From the cell containing the given text, extract its center point as (x, y) coordinate. 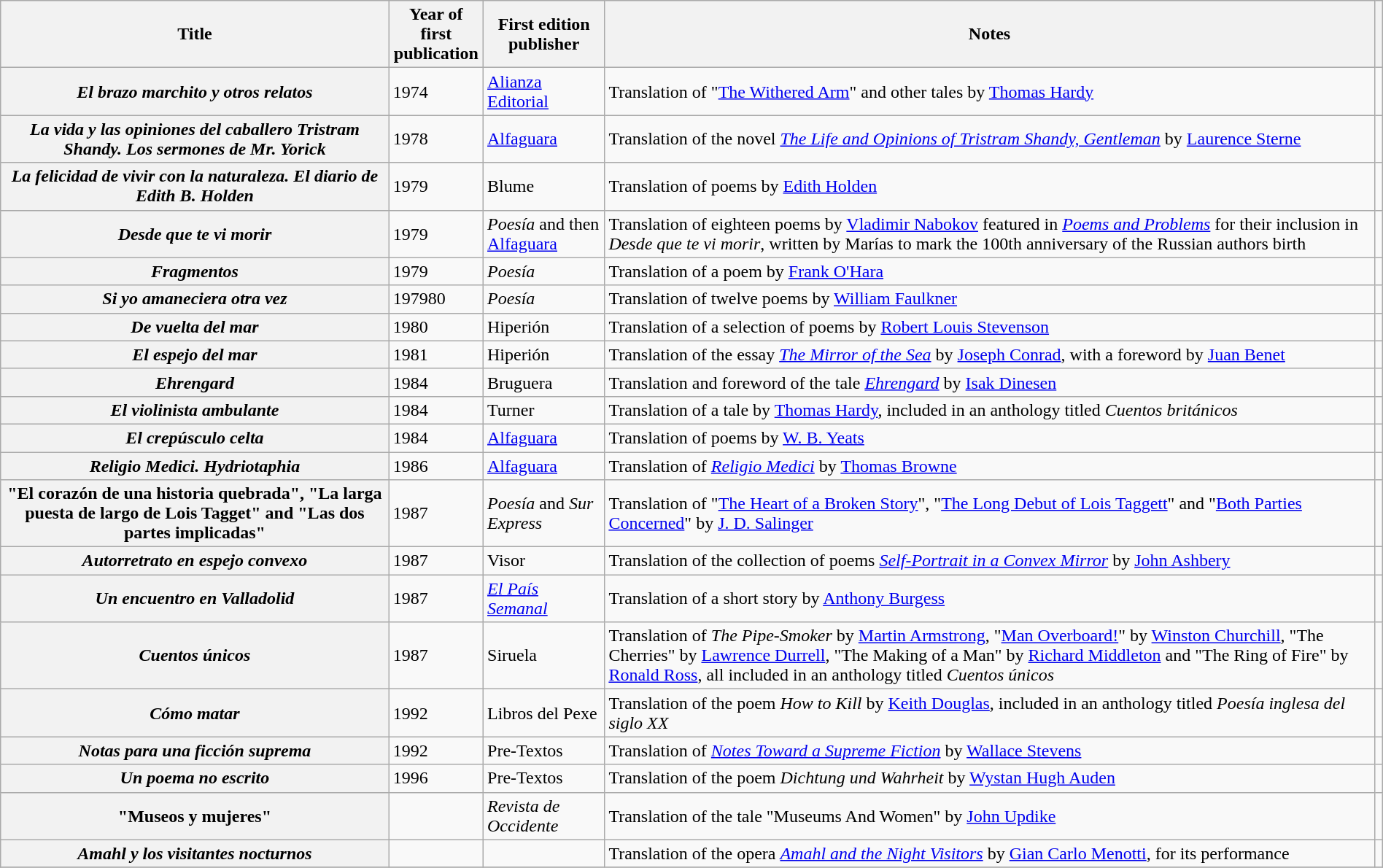
De vuelta del mar (195, 327)
Poesía and then Alfaguara (544, 233)
1986 (436, 466)
197980 (436, 299)
El brazo marchito y otros relatos (195, 92)
Visor (544, 561)
El violinista ambulante (195, 410)
Cómo matar (195, 713)
Autorretrato en espejo convexo (195, 561)
Translation of Notes Toward a Supreme Fiction by Wallace Stevens (989, 751)
Translation of the poem How to Kill by Keith Douglas, included in an anthology titled Poesía inglesa del siglo XX (989, 713)
1980 (436, 327)
Translation of poems by W. B. Yeats (989, 438)
Revista de Occidente (544, 815)
Poesía and Sur Express (544, 514)
Translation and foreword of the tale Ehrengard by Isak Dinesen (989, 382)
La vida y las opiniones del caballero Tristram Shandy. Los sermones de Mr. Yorick (195, 139)
Translation of the collection of poems Self-Portrait in a Convex Mirror by John Ashbery (989, 561)
Year of firstpublication (436, 34)
Translation of the tale "Museums And Women" by John Updike (989, 815)
Blume (544, 187)
Translation of the essay The Mirror of the Sea by Joseph Conrad, with a foreword by Juan Benet (989, 354)
La felicidad de vivir con la naturaleza. El diario de Edith B. Holden (195, 187)
Translation of "The Heart of a Broken Story", "The Long Debut of Lois Taggett" and "Both Parties Concerned" by J. D. Salinger (989, 514)
Ehrengard (195, 382)
Notas para una ficción suprema (195, 751)
First edition publisher (544, 34)
1996 (436, 778)
El crepúsculo celta (195, 438)
El País Semanal (544, 598)
Amahl y los visitantes nocturnos (195, 853)
Un encuentro en Valladolid (195, 598)
Translation of a poem by Frank O'Hara (989, 271)
Translation of the opera Amahl and the Night Visitors by Gian Carlo Menotti, for its performance (989, 853)
1978 (436, 139)
Religio Medici. Hydriotaphia (195, 466)
"El corazón de una historia quebrada", "La larga puesta de largo de Lois Tagget" and "Las dos partes implicadas" (195, 514)
Translation of a short story by Anthony Burgess (989, 598)
Un poema no escrito (195, 778)
Translation of poems by Edith Holden (989, 187)
Translation of twelve poems by William Faulkner (989, 299)
Turner (544, 410)
Title (195, 34)
Cuentos únicos (195, 656)
Notes (989, 34)
El espejo del mar (195, 354)
Libros del Pexe (544, 713)
Translation of the poem Dichtung und Wahrheit by Wystan Hugh Auden (989, 778)
Alianza Editorial (544, 92)
Bruguera (544, 382)
1981 (436, 354)
Si yo amaneciera otra vez (195, 299)
Translation of "The Withered Arm" and other tales by Thomas Hardy (989, 92)
Translation of a selection of poems by Robert Louis Stevenson (989, 327)
"Museos y mujeres" (195, 815)
Siruela (544, 656)
1974 (436, 92)
Translation of the novel The Life and Opinions of Tristram Shandy, Gentleman by Laurence Sterne (989, 139)
Translation of a tale by Thomas Hardy, included in an anthology titled Cuentos británicos (989, 410)
Fragmentos (195, 271)
Desde que te vi morir (195, 233)
Translation of Religio Medici by Thomas Browne (989, 466)
